Return (X, Y) of the center of cell containing provided text 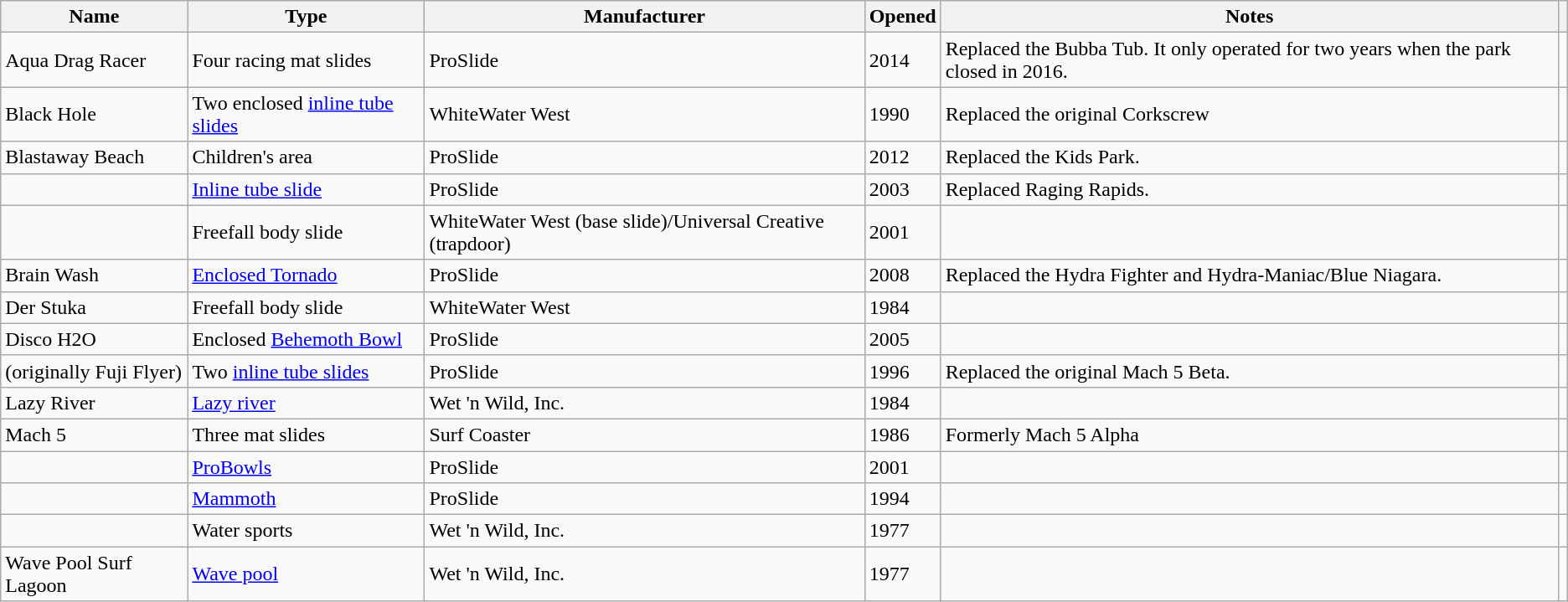
2003 (903, 189)
Mach 5 (94, 435)
Surf Coaster (645, 435)
Mammoth (307, 499)
Enclosed Behemoth Bowl (307, 339)
Water sports (307, 531)
Children's area (307, 157)
WhiteWater West (base slide)/Universal Creative (trapdoor) (645, 233)
Opened (903, 17)
Black Hole (94, 114)
Replaced Raging Rapids. (1250, 189)
(originally Fuji Flyer) (94, 371)
Type (307, 17)
Formerly Mach 5 Alpha (1250, 435)
1990 (903, 114)
2012 (903, 157)
Blastaway Beach (94, 157)
Two enclosed inline tube slides (307, 114)
Der Stuka (94, 307)
Replaced the Kids Park. (1250, 157)
Manufacturer (645, 17)
Lazy River (94, 403)
Notes (1250, 17)
Lazy river (307, 403)
Two inline tube slides (307, 371)
Aqua Drag Racer (94, 60)
Brain Wash (94, 275)
Wave pool (307, 574)
ProBowls (307, 466)
1994 (903, 499)
Replaced the Bubba Tub. It only operated for two years when the park closed in 2016. (1250, 60)
Inline tube slide (307, 189)
Wave Pool Surf Lagoon (94, 574)
Disco H2O (94, 339)
1996 (903, 371)
2014 (903, 60)
Replaced the original Mach 5 Beta. (1250, 371)
Four racing mat slides (307, 60)
Replaced the original Corkscrew (1250, 114)
2005 (903, 339)
Name (94, 17)
1986 (903, 435)
Three mat slides (307, 435)
Enclosed Tornado (307, 275)
Replaced the Hydra Fighter and Hydra-Maniac/Blue Niagara. (1250, 275)
2008 (903, 275)
